Extract the (X, Y) coordinate from the center of the cell holding the provided text.  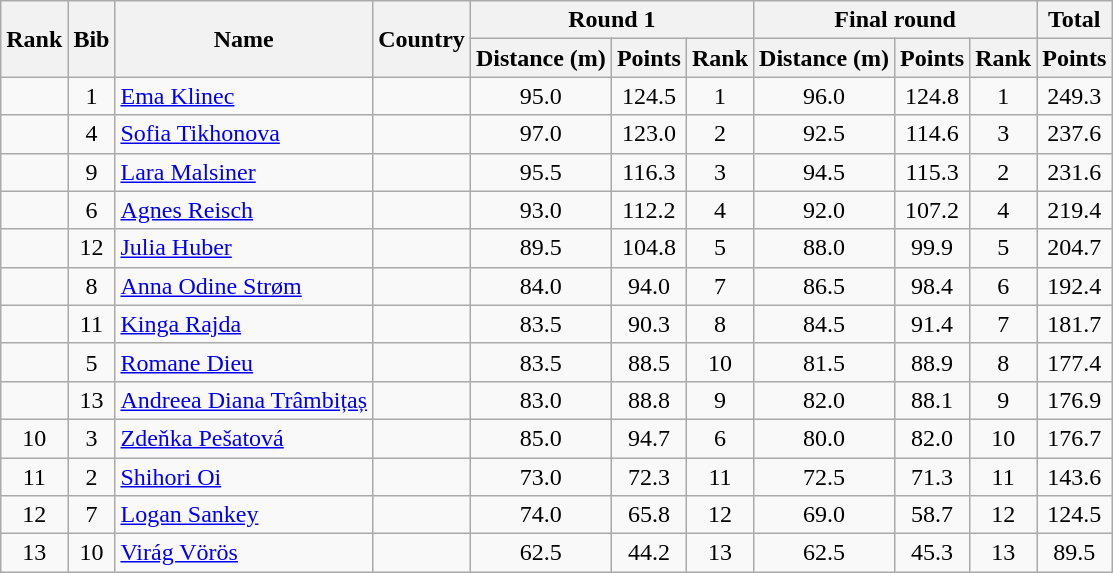
88.1 (932, 400)
91.4 (932, 324)
95.5 (540, 172)
98.4 (932, 286)
237.6 (1074, 134)
Name (244, 39)
124.8 (932, 96)
176.9 (1074, 400)
99.9 (932, 248)
Total (1074, 20)
Romane Dieu (244, 362)
86.5 (824, 286)
83.0 (540, 400)
107.2 (932, 210)
Country (422, 39)
44.2 (648, 553)
90.3 (648, 324)
181.7 (1074, 324)
219.4 (1074, 210)
Bib (92, 39)
84.5 (824, 324)
Round 1 (612, 20)
94.5 (824, 172)
249.3 (1074, 96)
94.0 (648, 286)
Kinga Rajda (244, 324)
Virág Vörös (244, 553)
92.0 (824, 210)
94.7 (648, 438)
93.0 (540, 210)
Sofia Tikhonova (244, 134)
88.9 (932, 362)
84.0 (540, 286)
88.0 (824, 248)
80.0 (824, 438)
143.6 (1074, 477)
116.3 (648, 172)
73.0 (540, 477)
72.5 (824, 477)
96.0 (824, 96)
Lara Malsiner (244, 172)
58.7 (932, 515)
176.7 (1074, 438)
192.4 (1074, 286)
115.3 (932, 172)
45.3 (932, 553)
123.0 (648, 134)
Anna Odine Strøm (244, 286)
95.0 (540, 96)
104.8 (648, 248)
112.2 (648, 210)
177.4 (1074, 362)
Shihori Oi (244, 477)
Final round (896, 20)
Logan Sankey (244, 515)
92.5 (824, 134)
88.8 (648, 400)
Ema Klinec (244, 96)
69.0 (824, 515)
88.5 (648, 362)
114.6 (932, 134)
Zdeňka Pešatová (244, 438)
Andreea Diana Trâmbițaș (244, 400)
71.3 (932, 477)
81.5 (824, 362)
Julia Huber (244, 248)
85.0 (540, 438)
74.0 (540, 515)
72.3 (648, 477)
65.8 (648, 515)
204.7 (1074, 248)
231.6 (1074, 172)
97.0 (540, 134)
Agnes Reisch (244, 210)
